Identify which cell holds the provided text, then report its [X, Y] central coordinate. 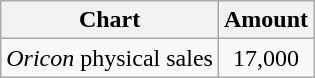
Oricon physical sales [110, 58]
17,000 [266, 58]
Chart [110, 20]
Amount [266, 20]
